Capture the cell that displays the provided text and extract its (X, Y) central coordinate. 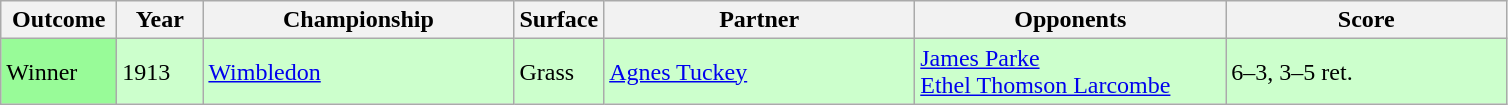
Opponents (1070, 20)
6–3, 3–5 ret. (1366, 72)
Winner (59, 72)
Wimbledon (358, 72)
Partner (760, 20)
Year (160, 20)
Outcome (59, 20)
Agnes Tuckey (760, 72)
Score (1366, 20)
Grass (559, 72)
1913 (160, 72)
James Parke Ethel Thomson Larcombe (1070, 72)
Championship (358, 20)
Surface (559, 20)
